Search for the cell housing the specified text and yield its (x, y) center coordinate. 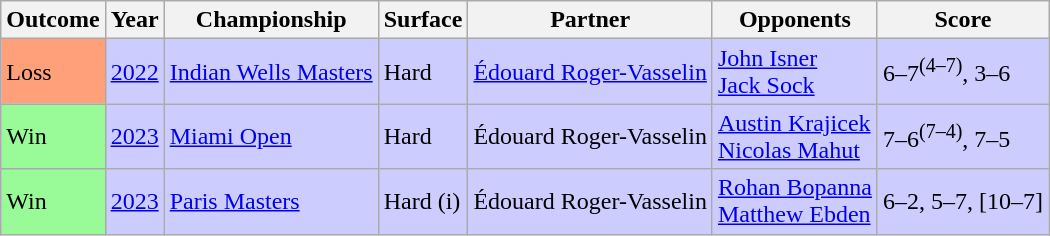
Year (134, 20)
6–2, 5–7, [10–7] (962, 202)
Opponents (794, 20)
Rohan Bopanna Matthew Ebden (794, 202)
Miami Open (271, 136)
Loss (53, 72)
2022 (134, 72)
John Isner Jack Sock (794, 72)
Outcome (53, 20)
Surface (423, 20)
Hard (i) (423, 202)
Championship (271, 20)
6–7(4–7), 3–6 (962, 72)
Score (962, 20)
Paris Masters (271, 202)
Partner (590, 20)
Austin Krajicek Nicolas Mahut (794, 136)
7–6(7–4), 7–5 (962, 136)
Indian Wells Masters (271, 72)
